For the text-containing cell, return its midpoint in [x, y] coordinate format. 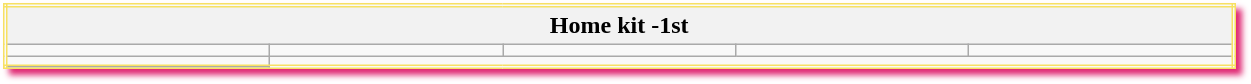
Home kit -1st [619, 25]
